Locate the cell with the specified text and output its (x, y) center coordinate. 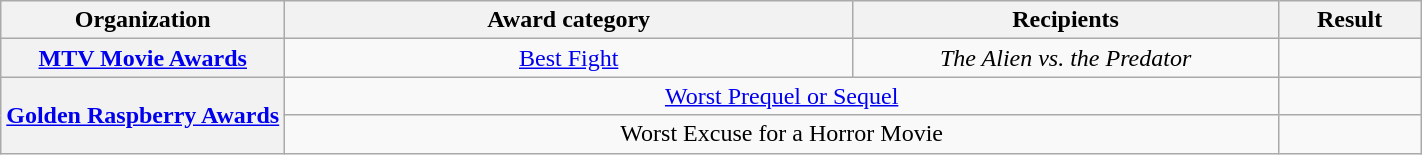
Worst Excuse for a Horror Movie (782, 134)
Result (1350, 20)
Best Fight (569, 58)
Recipients (1066, 20)
The Alien vs. the Predator (1066, 58)
Worst Prequel or Sequel (782, 96)
Organization (143, 20)
Golden Raspberry Awards (143, 115)
MTV Movie Awards (143, 58)
Award category (569, 20)
